Provide the (X, Y) coordinate of the cell's center where the given text is located.  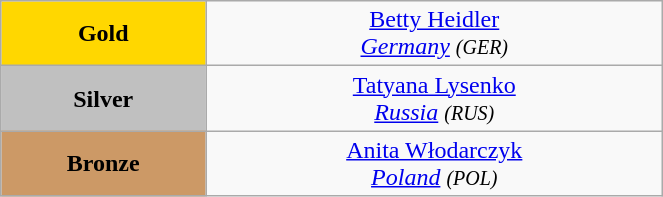
Betty HeidlerGermany (GER) (434, 34)
Gold (104, 34)
Tatyana LysenkoRussia (RUS) (434, 98)
Silver (104, 98)
Bronze (104, 164)
Anita WłodarczykPoland (POL) (434, 164)
